Locate the cell with the specified text and output its [X, Y] center coordinate. 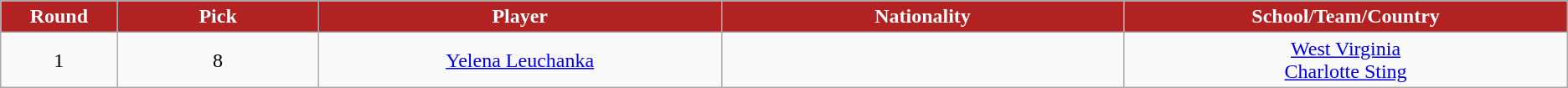
Round [59, 17]
School/Team/Country [1345, 17]
Player [519, 17]
Pick [218, 17]
8 [218, 60]
West VirginiaCharlotte Sting [1345, 60]
1 [59, 60]
Nationality [923, 17]
Yelena Leuchanka [519, 60]
